Return the [X, Y] coordinate for the center point of the cell that contains the specified text.  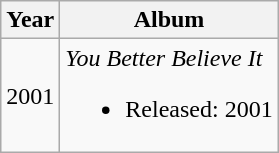
You Better Believe ItReleased: 2001 [169, 96]
Album [169, 20]
2001 [30, 96]
Year [30, 20]
